Locate the cell with the specified text and output its [x, y] center coordinate. 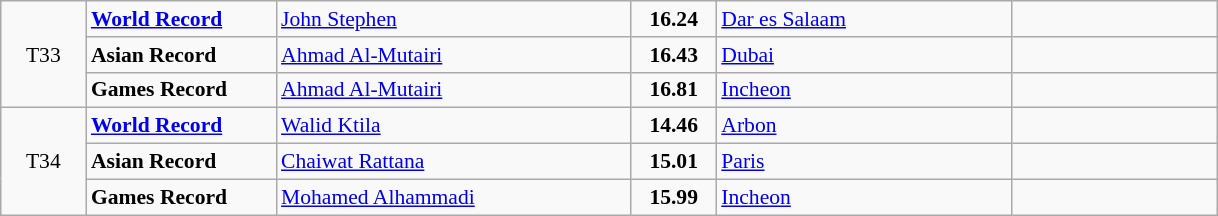
Dar es Salaam [864, 19]
Arbon [864, 126]
Dubai [864, 55]
T33 [44, 54]
16.43 [674, 55]
Mohamed Alhammadi [454, 197]
Paris [864, 162]
14.46 [674, 126]
16.24 [674, 19]
T34 [44, 162]
Chaiwat Rattana [454, 162]
Walid Ktila [454, 126]
16.81 [674, 90]
John Stephen [454, 19]
15.01 [674, 162]
15.99 [674, 197]
